Determine the [x, y] coordinate at the center of the cell enclosing the given text.  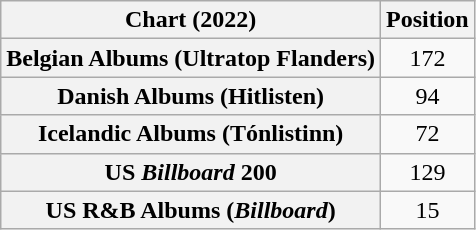
72 [428, 134]
Danish Albums (Hitlisten) [191, 96]
Icelandic Albums (Tónlistinn) [191, 134]
Position [428, 20]
US Billboard 200 [191, 172]
Chart (2022) [191, 20]
94 [428, 96]
Belgian Albums (Ultratop Flanders) [191, 58]
129 [428, 172]
15 [428, 210]
US R&B Albums (Billboard) [191, 210]
172 [428, 58]
